Return the [x, y] coordinate for the center point of the cell that contains the specified text.  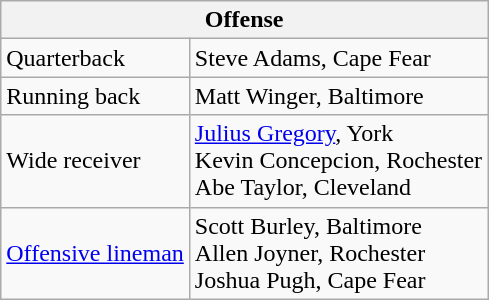
Offensive lineman [96, 253]
Scott Burley, BaltimoreAllen Joyner, RochesterJoshua Pugh, Cape Fear [338, 253]
Running back [96, 96]
Offense [244, 20]
Matt Winger, Baltimore [338, 96]
Quarterback [96, 58]
Julius Gregory, YorkKevin Concepcion, RochesterAbe Taylor, Cleveland [338, 161]
Steve Adams, Cape Fear [338, 58]
Wide receiver [96, 161]
